Detect which cell encompasses the target text, then output its [x, y] center coordinate. 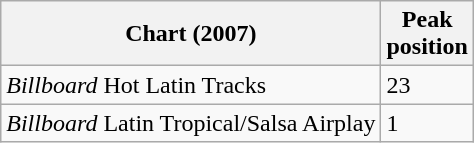
Billboard Latin Tropical/Salsa Airplay [191, 123]
1 [427, 123]
23 [427, 85]
Billboard Hot Latin Tracks [191, 85]
Chart (2007) [191, 34]
Peakposition [427, 34]
